For the text-containing cell, return its midpoint in [x, y] coordinate format. 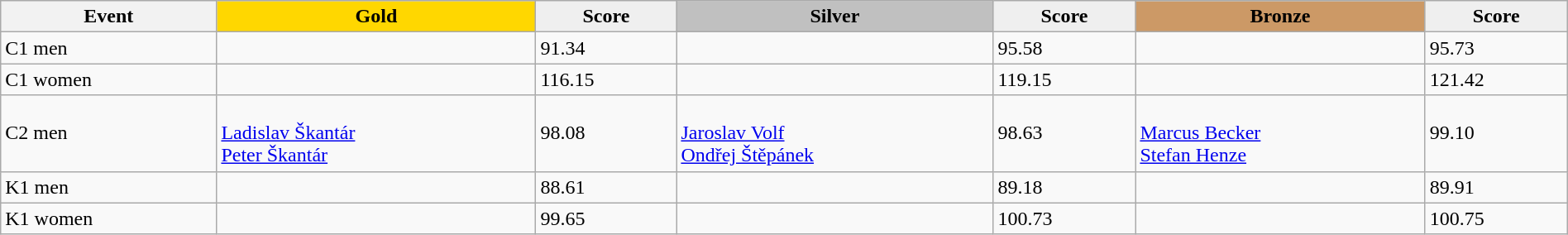
K1 men [109, 187]
C2 men [109, 133]
Event [109, 17]
88.61 [606, 187]
98.63 [1064, 133]
116.15 [606, 79]
119.15 [1064, 79]
89.91 [1496, 187]
Jaroslav VolfOndřej Štěpánek [835, 133]
Ladislav ŠkantárPeter Škantár [376, 133]
Marcus BeckerStefan Henze [1280, 133]
98.08 [606, 133]
Bronze [1280, 17]
100.75 [1496, 218]
K1 women [109, 218]
91.34 [606, 48]
121.42 [1496, 79]
C1 women [109, 79]
Gold [376, 17]
95.58 [1064, 48]
C1 men [109, 48]
89.18 [1064, 187]
95.73 [1496, 48]
Silver [835, 17]
99.10 [1496, 133]
99.65 [606, 218]
100.73 [1064, 218]
